Detect which cell encompasses the target text, then output its (x, y) center coordinate. 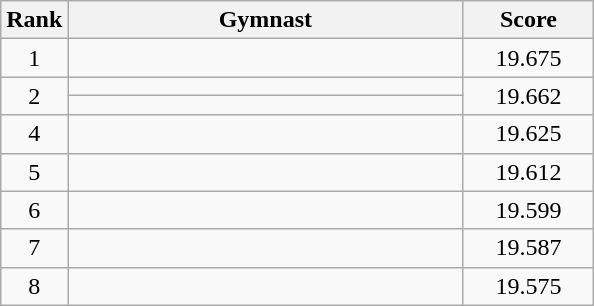
19.612 (528, 172)
5 (34, 172)
4 (34, 134)
19.587 (528, 248)
8 (34, 286)
19.675 (528, 58)
19.625 (528, 134)
1 (34, 58)
Rank (34, 20)
Score (528, 20)
19.662 (528, 96)
Gymnast (266, 20)
7 (34, 248)
19.575 (528, 286)
6 (34, 210)
19.599 (528, 210)
2 (34, 96)
